Provide the (X, Y) coordinate of the cell's center where the given text is located.  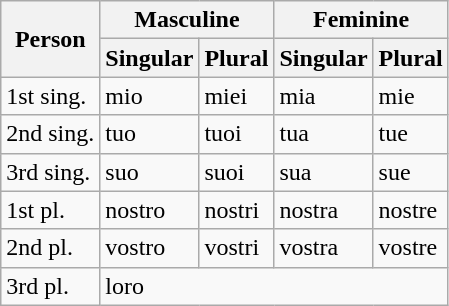
vostri (236, 248)
Masculine (187, 20)
loro (274, 286)
vostre (410, 248)
vostro (150, 248)
3rd pl. (50, 286)
tuo (150, 134)
1st pl. (50, 210)
Feminine (361, 20)
1st sing. (50, 96)
2nd pl. (50, 248)
nostri (236, 210)
Person (50, 39)
tua (324, 134)
sua (324, 172)
mia (324, 96)
miei (236, 96)
vostra (324, 248)
nostre (410, 210)
mio (150, 96)
sue (410, 172)
tuoi (236, 134)
tue (410, 134)
2nd sing. (50, 134)
3rd sing. (50, 172)
mie (410, 96)
suoi (236, 172)
nostro (150, 210)
suo (150, 172)
nostra (324, 210)
